Pinpoint the cell where the given text exists, returning its [x, y] midpoint coordinate. 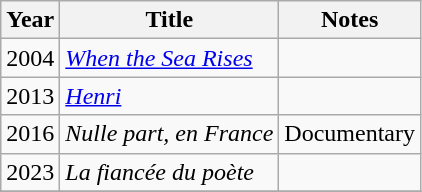
Year [30, 20]
When the Sea Rises [170, 58]
Henri [170, 96]
2016 [30, 134]
2004 [30, 58]
La fiancée du poète [170, 172]
Notes [350, 20]
Documentary [350, 134]
Nulle part, en France [170, 134]
2013 [30, 96]
2023 [30, 172]
Title [170, 20]
